Identify which cell holds the provided text, then report its (X, Y) central coordinate. 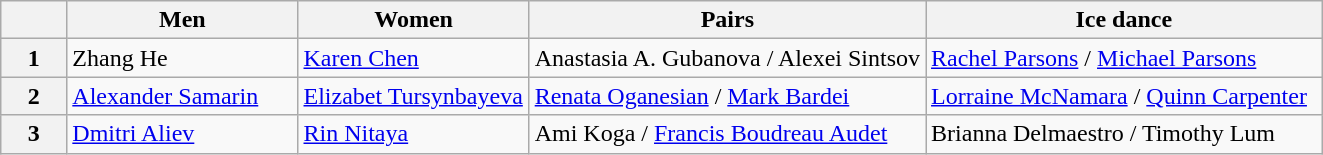
Rin Nitaya (414, 134)
Pairs (727, 20)
3 (34, 134)
Women (414, 20)
Lorraine McNamara / Quinn Carpenter (1124, 96)
Ami Koga / Francis Boudreau Audet (727, 134)
Anastasia A. Gubanova / Alexei Sintsov (727, 58)
Brianna Delmaestro / Timothy Lum (1124, 134)
Renata Oganesian / Mark Bardei (727, 96)
1 (34, 58)
Dmitri Aliev (182, 134)
Zhang He (182, 58)
Rachel Parsons / Michael Parsons (1124, 58)
Elizabet Tursynbayeva (414, 96)
Karen Chen (414, 58)
2 (34, 96)
Men (182, 20)
Alexander Samarin (182, 96)
Ice dance (1124, 20)
